Output the [X, Y] coordinate of the center of the cell containing the given text.  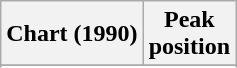
Peakposition [189, 34]
Chart (1990) [72, 34]
